Find where the given text appears and provide that cell's center as [X, Y] coordinate. 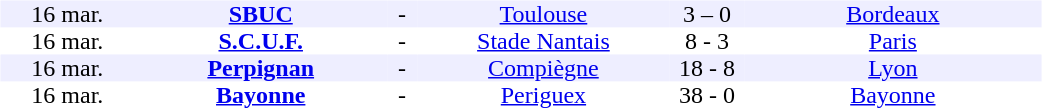
Paris [892, 42]
Perpignan [260, 68]
Lyon [892, 68]
Compiègne [544, 68]
Toulouse [544, 14]
Periguex [544, 96]
Stade Nantais [544, 42]
S.C.U.F. [260, 42]
8 - 3 [707, 42]
18 - 8 [707, 68]
Bordeaux [892, 14]
3 – 0 [707, 14]
38 - 0 [707, 96]
SBUC [260, 14]
